Detect which cell encompasses the target text, then output its (X, Y) center coordinate. 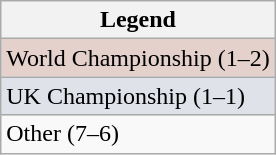
World Championship (1–2) (138, 58)
Other (7–6) (138, 134)
UK Championship (1–1) (138, 96)
Legend (138, 20)
